Find where the given text appears and provide that cell's center as [x, y] coordinate. 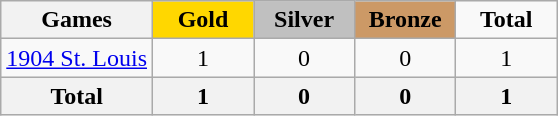
Bronze [406, 20]
Games [77, 20]
Silver [304, 20]
1904 St. Louis [77, 58]
Gold [204, 20]
